Capture the cell that displays the provided text and extract its (X, Y) central coordinate. 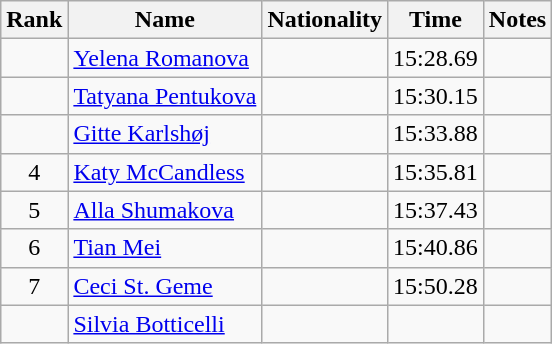
Silvia Botticelli (165, 324)
15:35.81 (436, 172)
15:33.88 (436, 134)
Gitte Karlshøj (165, 134)
Nationality (325, 20)
Ceci St. Geme (165, 286)
15:28.69 (436, 58)
Alla Shumakova (165, 210)
Tatyana Pentukova (165, 96)
7 (34, 286)
Katy McCandless (165, 172)
Rank (34, 20)
Yelena Romanova (165, 58)
15:50.28 (436, 286)
15:30.15 (436, 96)
15:37.43 (436, 210)
Tian Mei (165, 248)
Name (165, 20)
15:40.86 (436, 248)
6 (34, 248)
Time (436, 20)
5 (34, 210)
4 (34, 172)
Notes (517, 20)
